From the cell containing the given text, extract its center point as [X, Y] coordinate. 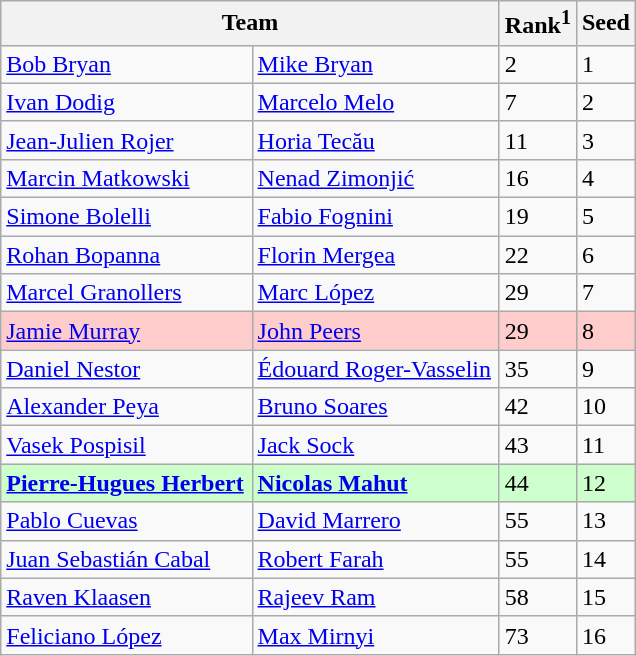
14 [606, 559]
10 [606, 407]
8 [606, 331]
Bruno Soares [376, 407]
5 [606, 217]
Team [250, 24]
Marcelo Melo [376, 102]
Seed [606, 24]
15 [606, 597]
Daniel Nestor [126, 369]
Pablo Cuevas [126, 521]
Juan Sebastián Cabal [126, 559]
Mike Bryan [376, 64]
Nicolas Mahut [376, 483]
42 [538, 407]
Raven Klaasen [126, 597]
Jack Sock [376, 445]
22 [538, 255]
Bob Bryan [126, 64]
Horia Tecău [376, 140]
Jamie Murray [126, 331]
Rajeev Ram [376, 597]
Florin Mergea [376, 255]
12 [606, 483]
1 [606, 64]
6 [606, 255]
9 [606, 369]
35 [538, 369]
Alexander Peya [126, 407]
Pierre-Hugues Herbert [126, 483]
Fabio Fognini [376, 217]
Édouard Roger-Vasselin [376, 369]
58 [538, 597]
Marcel Granollers [126, 293]
44 [538, 483]
Marc López [376, 293]
3 [606, 140]
Rank1 [538, 24]
Feliciano López [126, 635]
David Marrero [376, 521]
Marcin Matkowski [126, 178]
19 [538, 217]
Vasek Pospisil [126, 445]
Rohan Bopanna [126, 255]
43 [538, 445]
4 [606, 178]
Simone Bolelli [126, 217]
Ivan Dodig [126, 102]
Nenad Zimonjić [376, 178]
John Peers [376, 331]
Robert Farah [376, 559]
Jean-Julien Rojer [126, 140]
13 [606, 521]
73 [538, 635]
Max Mirnyi [376, 635]
